Return the [x, y] coordinate for the center point of the cell that contains the specified text.  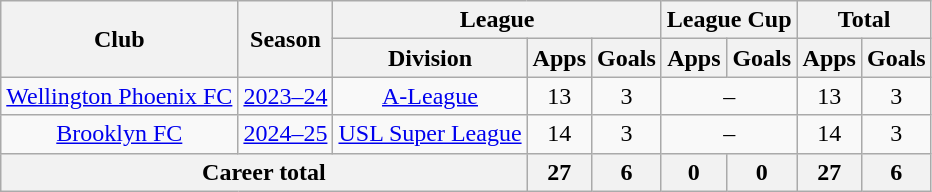
2023–24 [286, 96]
USL Super League [430, 134]
Club [120, 39]
League Cup [729, 20]
Wellington Phoenix FC [120, 96]
Season [286, 39]
League [497, 20]
Division [430, 58]
2024–25 [286, 134]
A-League [430, 96]
Total [864, 20]
Brooklyn FC [120, 134]
Career total [264, 172]
